Pinpoint the cell where the given text exists, returning its (X, Y) midpoint coordinate. 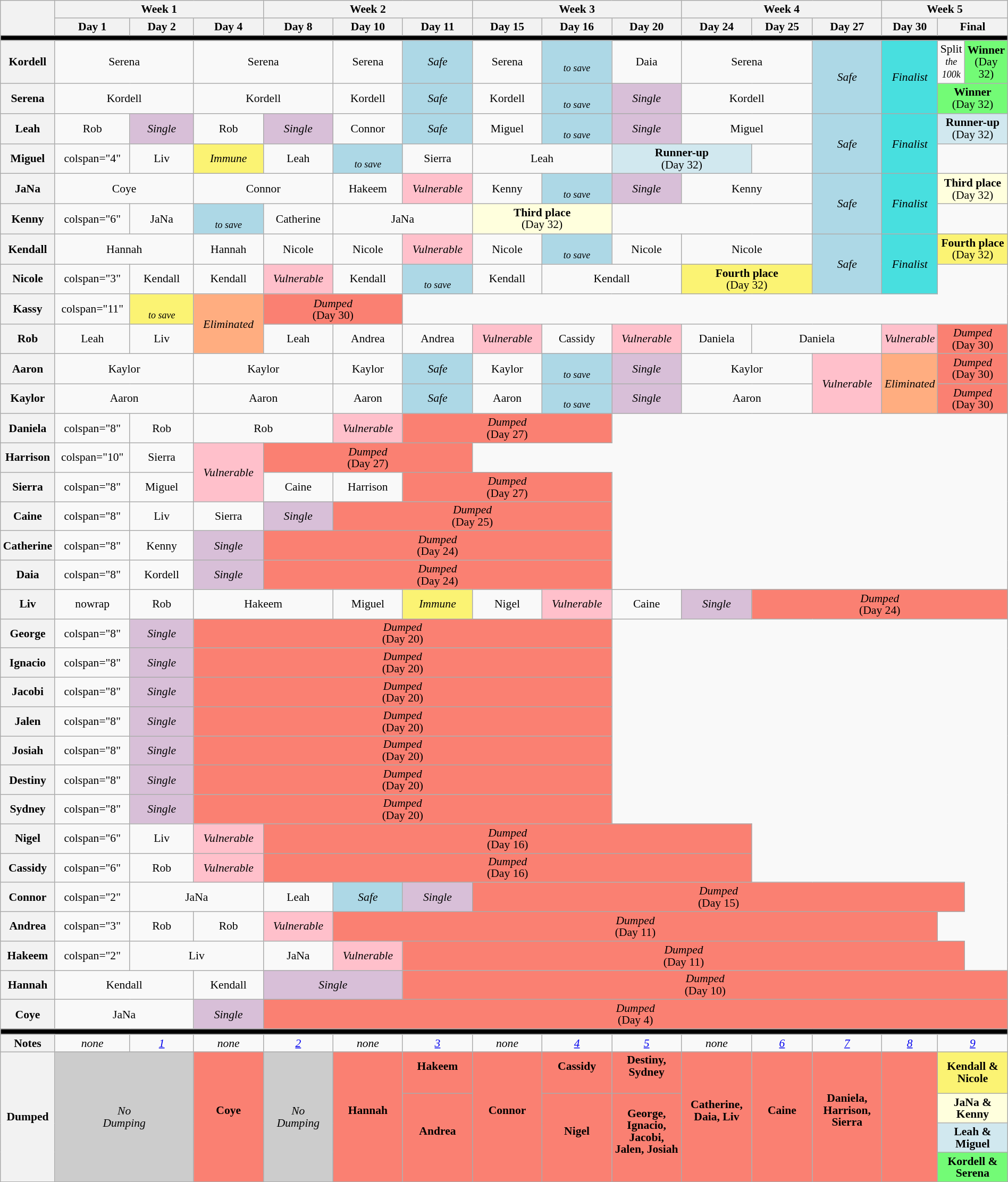
Week 5 (945, 10)
Final (973, 27)
Leah & Miguel (973, 1137)
6 (782, 1043)
Dumped (28, 1117)
Day 10 (368, 27)
5 (646, 1043)
2 (298, 1043)
Week 4 (782, 10)
George, Ignacio, Jacobi, Jalen, Josiah (646, 1137)
9 (973, 1043)
1 (162, 1043)
colspan="10" (93, 458)
4 (577, 1043)
Week 2 (368, 10)
Day 30 (910, 27)
Notes (28, 1043)
Splitthe 100k (952, 63)
Day 15 (507, 27)
8 (910, 1043)
Day 27 (847, 27)
3 (437, 1043)
Day 16 (577, 27)
nowrap (93, 604)
Day 20 (646, 27)
Day 2 (162, 27)
Catherine, Daia, Liv (717, 1117)
colspan="11" (93, 309)
colspan="4" (93, 158)
George (28, 634)
Day 4 (229, 27)
Dumped (Day 10) (705, 985)
Daniela, Harrison, Sierra (847, 1117)
Week 1 (159, 10)
Sydney (28, 809)
Destiny (28, 780)
Dumped (Day 15) (718, 897)
Kordell & Serena (973, 1167)
Day 24 (717, 27)
Kendall & Nicole (973, 1073)
Josiah (28, 750)
Week 3 (576, 10)
Destiny, Sydney (646, 1073)
Kassy (28, 309)
Day 11 (437, 27)
7 (847, 1043)
Dumped (Day 25) (472, 517)
Dumped (Day 4) (635, 1014)
Day 1 (93, 27)
Day 25 (782, 27)
Day 8 (298, 27)
JaNa & Kenny (973, 1109)
Jacobi (28, 692)
Jalen (28, 722)
Ignacio (28, 663)
